Find where the given text appears and provide that cell's center as (x, y) coordinate. 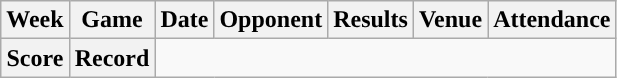
Score (35, 58)
Opponent (271, 20)
Results (371, 20)
Date (184, 20)
Record (112, 58)
Attendance (552, 20)
Week (35, 20)
Game (112, 20)
Venue (450, 20)
